Locate the cell with the specified text and output its [X, Y] center coordinate. 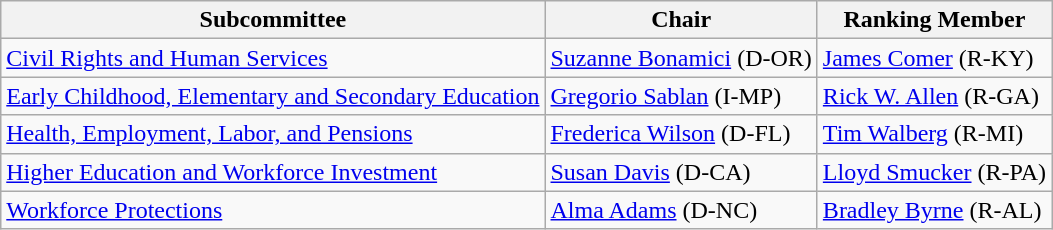
James Comer (R-KY) [934, 58]
Suzanne Bonamici (D-OR) [681, 58]
Subcommittee [273, 20]
Lloyd Smucker (R-PA) [934, 172]
Health, Employment, Labor, and Pensions [273, 134]
Susan Davis (D-CA) [681, 172]
Early Childhood, Elementary and Secondary Education [273, 96]
Chair [681, 20]
Bradley Byrne (R-AL) [934, 210]
Ranking Member [934, 20]
Tim Walberg (R-MI) [934, 134]
Alma Adams (D-NC) [681, 210]
Rick W. Allen (R-GA) [934, 96]
Gregorio Sablan (I-MP) [681, 96]
Workforce Protections [273, 210]
Higher Education and Workforce Investment [273, 172]
Civil Rights and Human Services [273, 58]
Frederica Wilson (D-FL) [681, 134]
